Output the [x, y] coordinate of the center of the cell containing the given text.  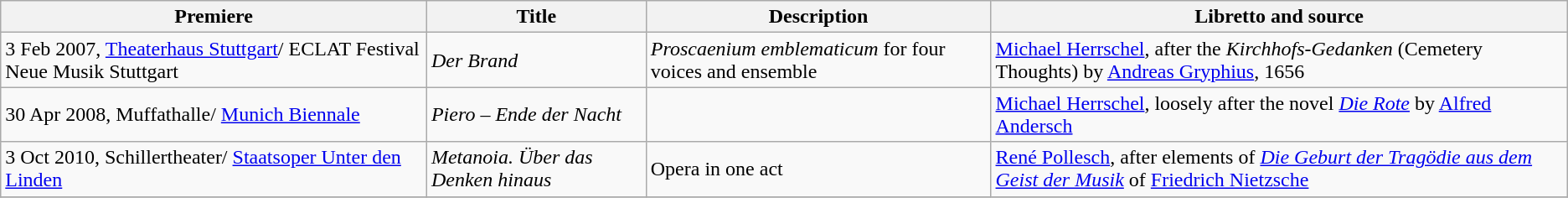
3 Feb 2007, Theaterhaus Stuttgart/ ECLAT Festival Neue Musik Stuttgart [214, 60]
3 Oct 2010, Schillertheater/ Staatsoper Unter den Linden [214, 169]
Premiere [214, 17]
Title [536, 17]
Description [818, 17]
Proscaenium emblematicum for four voices and ensemble [818, 60]
Michael Herrschel, after the Kirchhofs-Gedanken (Cemetery Thoughts) by Andreas Gryphius, 1656 [1279, 60]
Metanoia. Über das Denken hinaus [536, 169]
Opera in one act [818, 169]
Libretto and source [1279, 17]
Der Brand [536, 60]
Michael Herrschel, loosely after the novel Die Rote by Alfred Andersch [1279, 114]
René Pollesch, after elements of Die Geburt der Tragödie aus dem Geist der Musik of Friedrich Nietzsche [1279, 169]
Piero – Ende der Nacht [536, 114]
30 Apr 2008, Muffathalle/ Munich Biennale [214, 114]
